Find where the given text appears and provide that cell's center as [X, Y] coordinate. 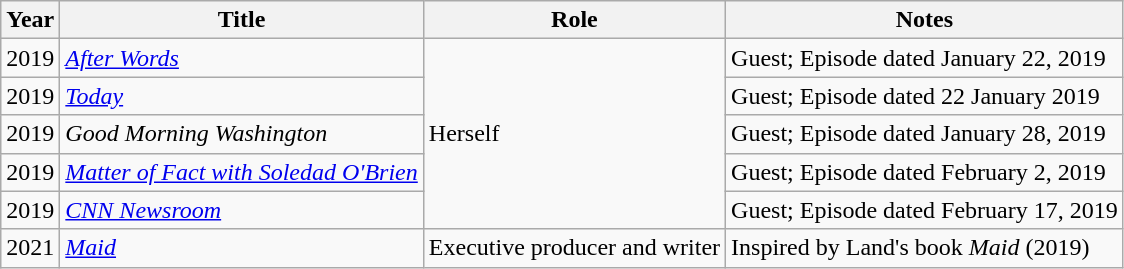
Guest; Episode dated January 22, 2019 [925, 58]
Good Morning Washington [242, 134]
Today [242, 96]
Executive producer and writer [574, 248]
Maid [242, 248]
Role [574, 20]
CNN Newsroom [242, 210]
Notes [925, 20]
Matter of Fact with Soledad O'Brien [242, 172]
Guest; Episode dated February 17, 2019 [925, 210]
Year [30, 20]
Guest; Episode dated 22 January 2019 [925, 96]
Title [242, 20]
After Words [242, 58]
Inspired by Land's book Maid (2019) [925, 248]
Herself [574, 134]
2021 [30, 248]
Guest; Episode dated February 2, 2019 [925, 172]
Guest; Episode dated January 28, 2019 [925, 134]
